Determine the (X, Y) coordinate at the center of the cell enclosing the given text.  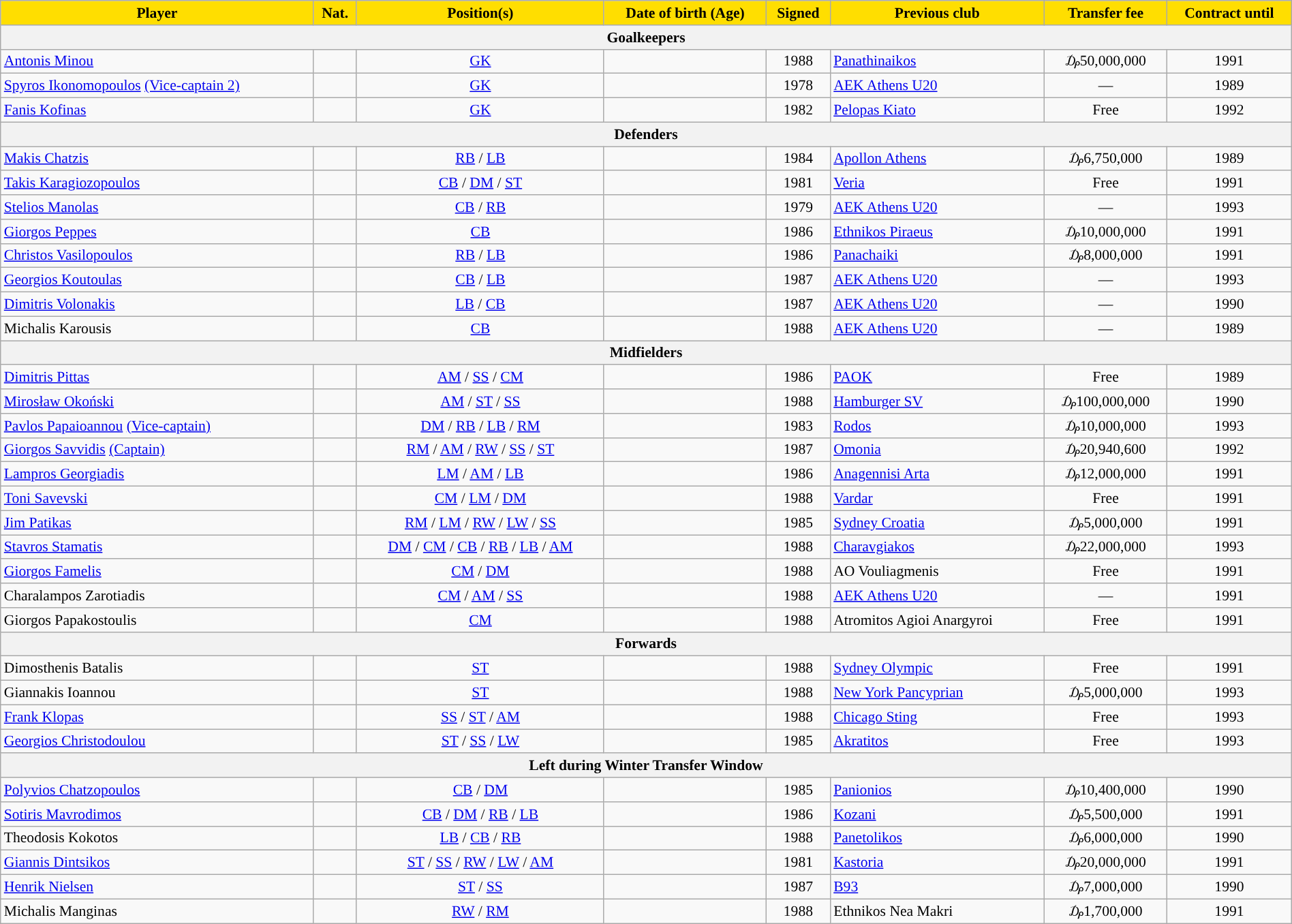
CB / RB (480, 207)
CB / DM / ST (480, 183)
Georgios Christodoulou (157, 741)
Stelios Manolas (157, 207)
Veria (937, 183)
New York Pancyprian (937, 693)
Kozani (937, 814)
Midfielders (646, 353)
₯20,940,600 (1105, 450)
Panathinaikos (937, 61)
Michalis Manginas (157, 911)
Jim Patikas (157, 523)
Panachaiki (937, 256)
Vardar (937, 499)
DM / CM / CB / RB / LB / AM (480, 547)
Left during Winter Transfer Window (646, 766)
RM / LM / RW / LW / SS (480, 523)
Makis Chatzis (157, 159)
B93 (937, 887)
Giannis Dintsikos (157, 863)
AM / ST / SS (480, 401)
Polyvios Chatzopoulos (157, 790)
CB / DM (480, 790)
Michalis Karousis (157, 328)
Georgios Koutoulas (157, 280)
AM / SS / CM (480, 378)
Previous club (937, 13)
ST / SS / LW (480, 741)
Giorgos Peppes (157, 232)
Dimitris Pittas (157, 378)
Sydney Croatia (937, 523)
Antonis Minou (157, 61)
Rodos (937, 426)
LB / CB (480, 305)
₯12,000,000 (1105, 474)
Fanis Kofinas (157, 110)
Panetolikos (937, 838)
₯6,750,000 (1105, 159)
CB / DM / RB / LB (480, 814)
₯7,000,000 (1105, 887)
Dimosthenis Batalis (157, 668)
Forwards (646, 644)
AO Vouliagmenis (937, 572)
Date of birth (Age) (685, 13)
₯100,000,000 (1105, 401)
Toni Savevski (157, 499)
Goalkeepers (646, 37)
₯22,000,000 (1105, 547)
SS / ST / AM (480, 717)
LB / CB / RB (480, 838)
Akratitos (937, 741)
ST / SS (480, 887)
CM / AM / SS (480, 596)
Atromitos Agioi Anargyroi (937, 620)
Frank Klopas (157, 717)
Contract until (1229, 13)
Giorgos Papakostoulis (157, 620)
Position(s) (480, 13)
Mirosław Okoński (157, 401)
Giorgos Famelis (157, 572)
Defenders (646, 134)
₯10,400,000 (1105, 790)
Nat. (335, 13)
Spyros Ikonomopoulos (Vice-captain 2) (157, 86)
ST / SS / RW / LW / AM (480, 863)
Takis Karagiozopoulos (157, 183)
Pelopas Kiato (937, 110)
Ethnikos Piraeus (937, 232)
Player (157, 13)
Theodosis Kokotos (157, 838)
Giannakis Ioannou (157, 693)
Stavros Stamatis (157, 547)
₯50,000,000 (1105, 61)
₯8,000,000 (1105, 256)
PAOK (937, 378)
Omonia (937, 450)
Dimitris Volonakis (157, 305)
Chicago Sting (937, 717)
₯5,500,000 (1105, 814)
Charavgiakos (937, 547)
1979 (799, 207)
LM / AM / LB (480, 474)
Ethnikos Nea Makri (937, 911)
RM / AM / RW / SS / ST (480, 450)
Sydney Olympic (937, 668)
Lampros Georgiadis (157, 474)
Signed (799, 13)
Panionios (937, 790)
Transfer fee (1105, 13)
Henrik Nielsen (157, 887)
Anagennisi Arta (937, 474)
1978 (799, 86)
Apollon Athens (937, 159)
₯1,700,000 (1105, 911)
Sotiris Mavrodimos (157, 814)
CM / DM (480, 572)
Charalampos Zarotiadis (157, 596)
1983 (799, 426)
₯6,000,000 (1105, 838)
RW / RM (480, 911)
Christos Vasilopoulos (157, 256)
CM (480, 620)
Hamburger SV (937, 401)
CM / LM / DM (480, 499)
Pavlos Papaioannou (Vice-captain) (157, 426)
CB / LB (480, 280)
Giorgos Savvidis (Captain) (157, 450)
₯20,000,000 (1105, 863)
DM / RB / LB / RM (480, 426)
Kastoria (937, 863)
1984 (799, 159)
1982 (799, 110)
